Extract the [x, y] coordinate from the center of the cell holding the provided text.  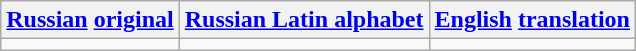
English translation [532, 20]
Russian original [90, 20]
Russian Latin alphabet [304, 20]
